Identify which cell holds the provided text, then report its (X, Y) central coordinate. 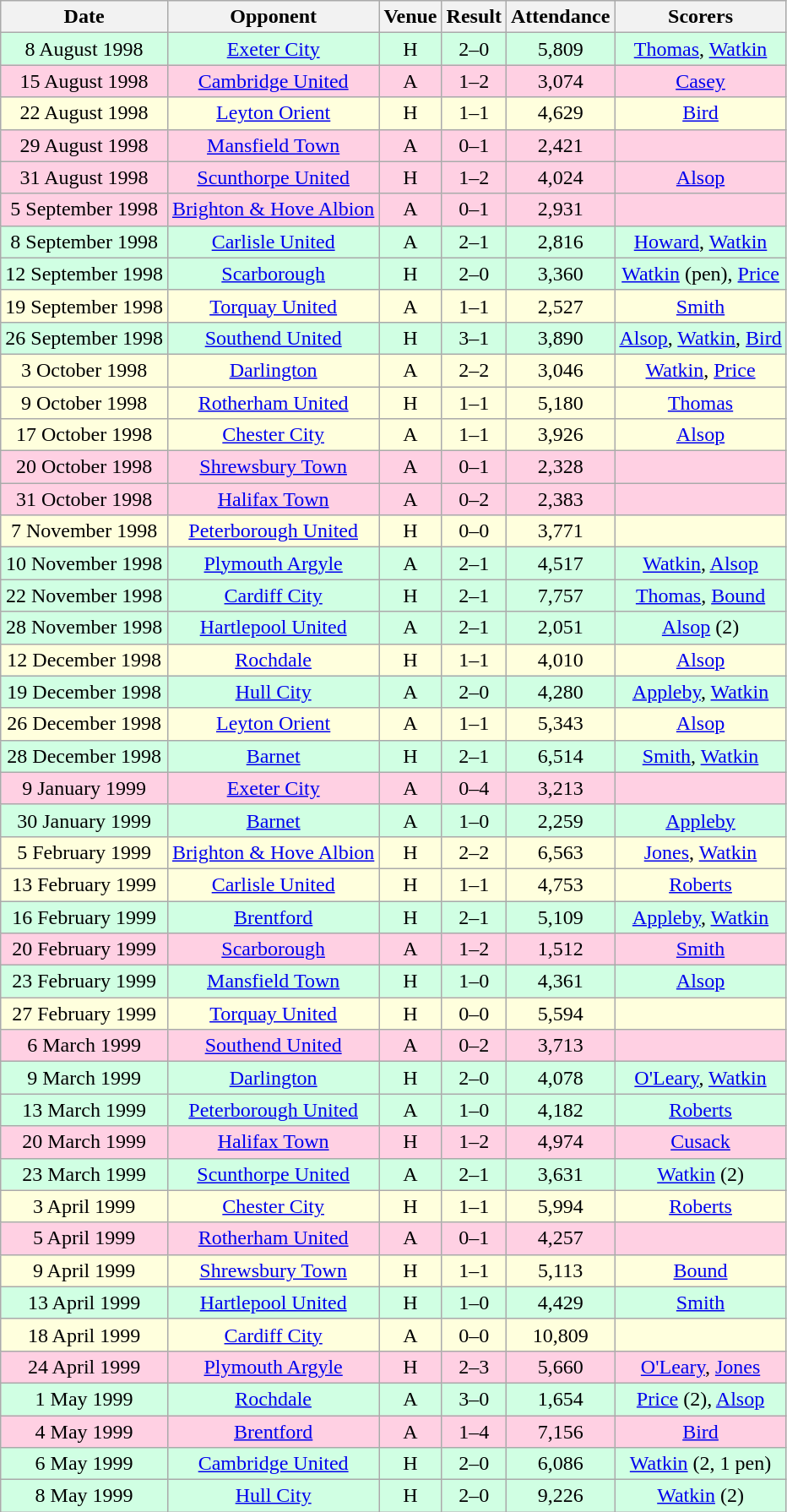
Casey (701, 81)
18 April 1999 (84, 1335)
Price (2), Alsop (701, 1399)
Appleby (701, 820)
Cusack (701, 1142)
8 August 1998 (84, 49)
Thomas, Bound (701, 596)
26 December 1998 (84, 724)
2,816 (560, 242)
2,421 (560, 145)
28 December 1998 (84, 756)
12 September 1998 (84, 274)
20 February 1999 (84, 949)
3,631 (560, 1174)
8 September 1998 (84, 242)
1,654 (560, 1399)
4,753 (560, 884)
2,259 (560, 820)
4,517 (560, 563)
5,994 (560, 1206)
Venue (410, 17)
19 September 1998 (84, 306)
3,360 (560, 274)
Watkin, Price (701, 370)
15 August 1998 (84, 81)
3,890 (560, 338)
6 March 1999 (84, 1046)
4 May 1999 (84, 1432)
3 April 1999 (84, 1206)
6,086 (560, 1464)
5 February 1999 (84, 852)
3,046 (560, 370)
1,512 (560, 949)
Bound (701, 1270)
Jones, Watkin (701, 852)
6,514 (560, 756)
Watkin (2, 1 pen) (701, 1464)
Date (84, 17)
5,660 (560, 1367)
Howard, Watkin (701, 242)
3,926 (560, 435)
22 November 1998 (84, 596)
31 October 1998 (84, 499)
4,024 (560, 177)
5 April 1999 (84, 1238)
Attendance (560, 17)
2,931 (560, 209)
19 December 1998 (84, 692)
23 March 1999 (84, 1174)
Thomas (701, 403)
20 March 1999 (84, 1142)
Alsop (2) (701, 628)
27 February 1999 (84, 1014)
28 November 1998 (84, 628)
5,809 (560, 49)
2,051 (560, 628)
17 October 1998 (84, 435)
22 August 1998 (84, 113)
9 March 1999 (84, 1078)
7,757 (560, 596)
23 February 1999 (84, 982)
13 March 1999 (84, 1110)
4,010 (560, 660)
3,713 (560, 1046)
Thomas, Watkin (701, 49)
9,226 (560, 1496)
Watkin, Alsop (701, 563)
9 October 1998 (84, 403)
9 January 1999 (84, 788)
0–4 (474, 788)
O'Leary, Watkin (701, 1078)
2,328 (560, 467)
4,182 (560, 1110)
3,213 (560, 788)
Scorers (701, 17)
13 April 1999 (84, 1303)
20 October 1998 (84, 467)
3,074 (560, 81)
30 January 1999 (84, 820)
26 September 1998 (84, 338)
4,257 (560, 1238)
4,361 (560, 982)
4,974 (560, 1142)
4,280 (560, 692)
7 November 1998 (84, 531)
3 October 1998 (84, 370)
5,113 (560, 1270)
Opponent (273, 17)
29 August 1998 (84, 145)
5 September 1998 (84, 209)
1 May 1999 (84, 1399)
Alsop, Watkin, Bird (701, 338)
O'Leary, Jones (701, 1367)
5,109 (560, 916)
Smith, Watkin (701, 756)
13 February 1999 (84, 884)
3–0 (474, 1399)
2–3 (474, 1367)
12 December 1998 (84, 660)
16 February 1999 (84, 916)
9 April 1999 (84, 1270)
10,809 (560, 1335)
24 April 1999 (84, 1367)
1–4 (474, 1432)
6,563 (560, 852)
5,343 (560, 724)
4,429 (560, 1303)
Result (474, 17)
Watkin (pen), Price (701, 274)
5,180 (560, 403)
4,078 (560, 1078)
10 November 1998 (84, 563)
6 May 1999 (84, 1464)
5,594 (560, 1014)
7,156 (560, 1432)
8 May 1999 (84, 1496)
3,771 (560, 531)
2,527 (560, 306)
31 August 1998 (84, 177)
3–1 (474, 338)
2,383 (560, 499)
4,629 (560, 113)
